Locate the cell with the specified text and output its (X, Y) center coordinate. 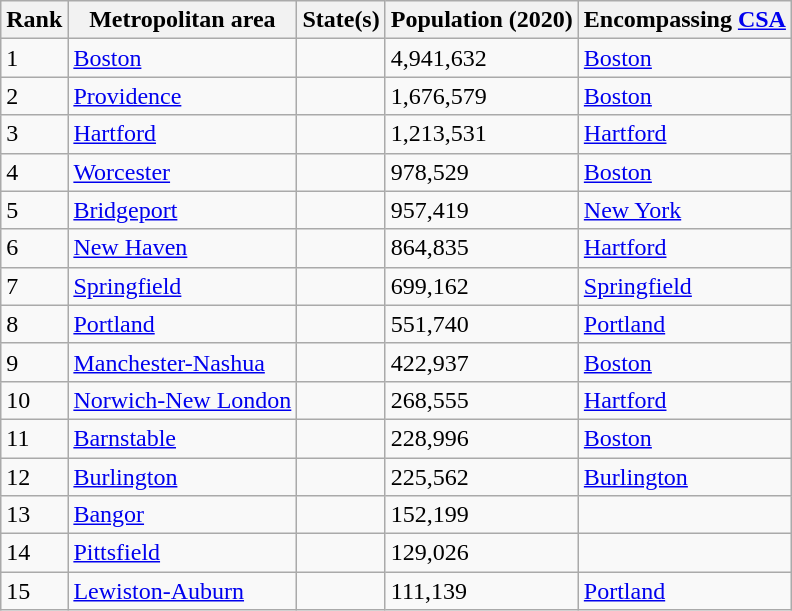
Rank (34, 20)
State(s) (341, 20)
Bangor (182, 515)
3 (34, 134)
1,213,531 (482, 134)
12 (34, 477)
8 (34, 324)
13 (34, 515)
4,941,632 (482, 58)
152,199 (482, 515)
978,529 (482, 172)
Barnstable (182, 438)
225,562 (482, 477)
551,740 (482, 324)
Norwich-New London (182, 400)
7 (34, 286)
129,026 (482, 553)
11 (34, 438)
111,139 (482, 591)
2 (34, 96)
Providence (182, 96)
Population (2020) (482, 20)
Manchester-Nashua (182, 362)
699,162 (482, 286)
Bridgeport (182, 210)
957,419 (482, 210)
15 (34, 591)
268,555 (482, 400)
14 (34, 553)
10 (34, 400)
Encompassing CSA (684, 20)
Lewiston-Auburn (182, 591)
Worcester (182, 172)
New Haven (182, 248)
1,676,579 (482, 96)
228,996 (482, 438)
New York (684, 210)
4 (34, 172)
864,835 (482, 248)
9 (34, 362)
Metropolitan area (182, 20)
422,937 (482, 362)
5 (34, 210)
6 (34, 248)
1 (34, 58)
Pittsfield (182, 553)
